From the cell containing the given text, extract its center point as [X, Y] coordinate. 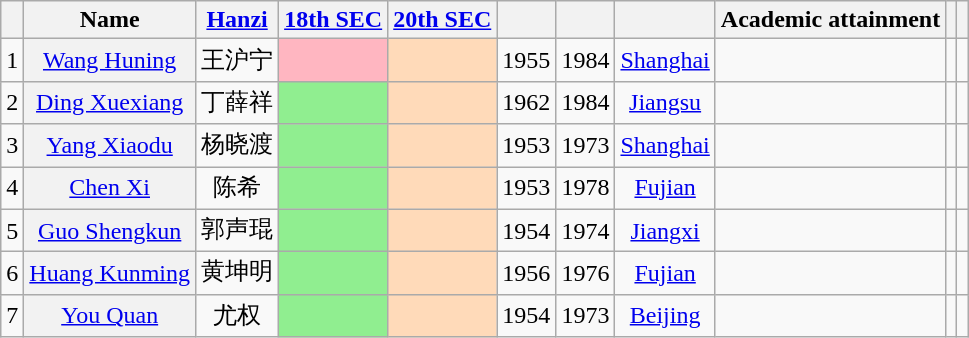
Jiangsu [665, 102]
黄坤明 [238, 274]
杨晓渡 [238, 146]
1962 [526, 102]
王沪宁 [238, 60]
1976 [586, 274]
丁薛祥 [238, 102]
Academic attainment [830, 20]
1974 [586, 230]
Beijing [665, 316]
陈希 [238, 188]
2 [12, 102]
Hanzi [238, 20]
Guo Shengkun [110, 230]
Yang Xiaodu [110, 146]
1956 [526, 274]
Wang Huning [110, 60]
Ding Xuexiang [110, 102]
1978 [586, 188]
Chen Xi [110, 188]
1955 [526, 60]
You Quan [110, 316]
郭声琨 [238, 230]
5 [12, 230]
1 [12, 60]
4 [12, 188]
18th SEC [334, 20]
Name [110, 20]
Jiangxi [665, 230]
Huang Kunming [110, 274]
20th SEC [442, 20]
6 [12, 274]
7 [12, 316]
3 [12, 146]
尤权 [238, 316]
